Return the [X, Y] coordinate for the center point of the cell that contains the specified text.  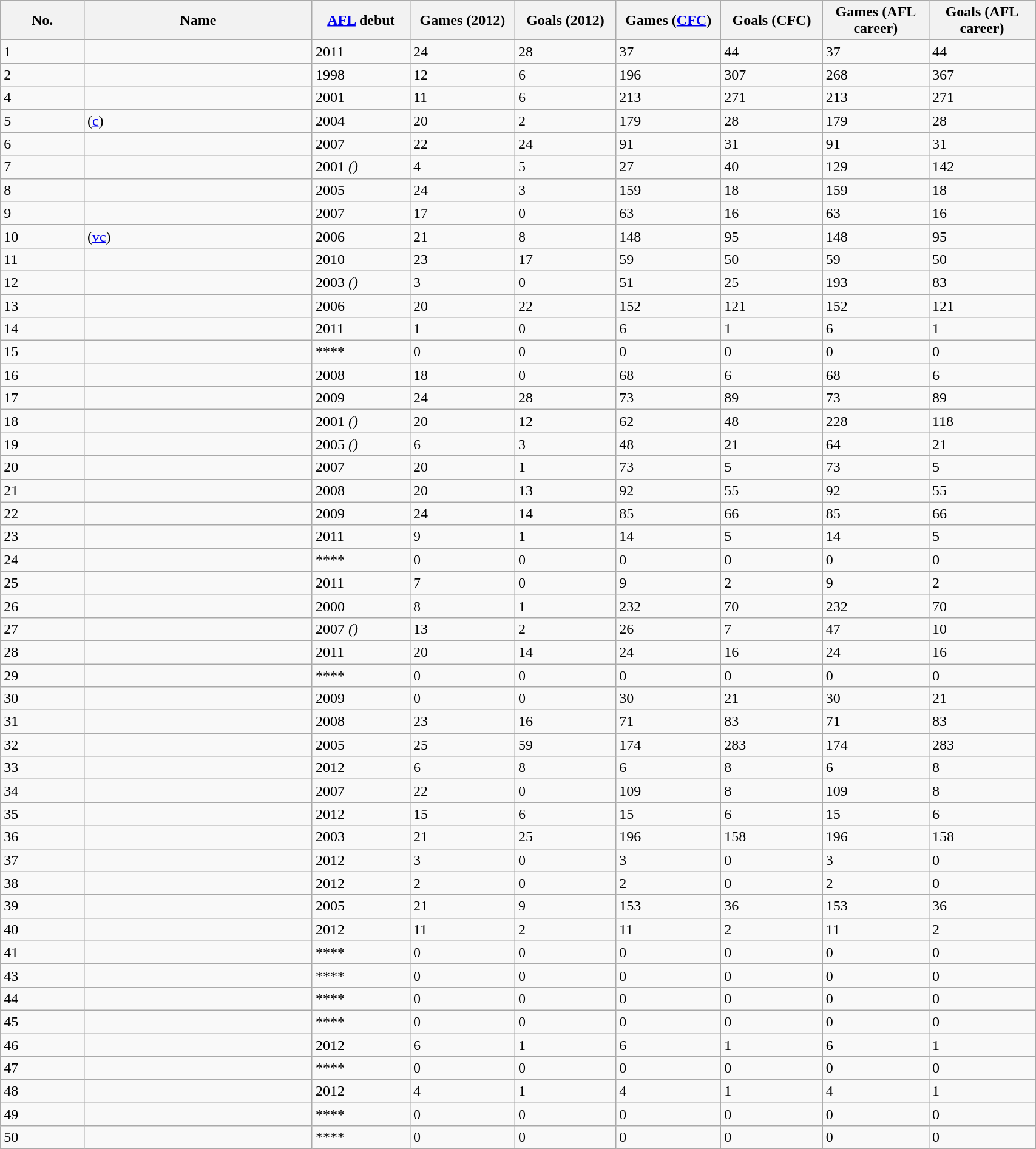
19 [42, 444]
38 [42, 883]
129 [875, 167]
Goals (CFC) [772, 21]
Goals (AFL career) [982, 21]
367 [982, 75]
2010 [361, 259]
2007 () [361, 629]
268 [875, 75]
228 [875, 421]
(vc) [198, 236]
(c) [198, 121]
No. [42, 21]
142 [982, 167]
46 [42, 1045]
49 [42, 1114]
307 [772, 75]
35 [42, 814]
2003 () [361, 282]
45 [42, 1022]
32 [42, 745]
51 [669, 282]
33 [42, 768]
41 [42, 952]
Games (AFL career) [875, 21]
1998 [361, 75]
62 [669, 421]
29 [42, 676]
64 [875, 444]
43 [42, 975]
2004 [361, 121]
2000 [361, 606]
2003 [361, 837]
39 [42, 906]
2001 [361, 98]
Games (2012) [462, 21]
Name [198, 21]
118 [982, 421]
Goals (2012) [565, 21]
2005 () [361, 444]
34 [42, 791]
AFL debut [361, 21]
Games (CFC) [669, 21]
193 [875, 282]
